Search for the cell housing the specified text and yield its (x, y) center coordinate. 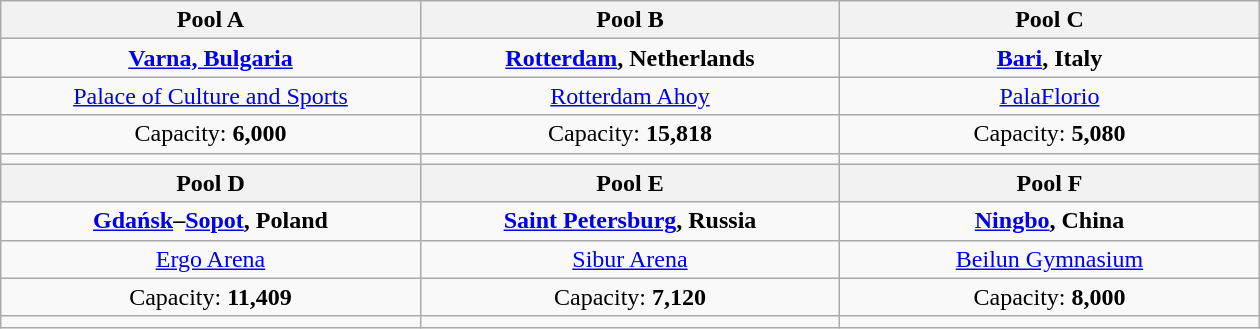
Ergo Arena (210, 259)
Pool C (1050, 20)
Pool D (210, 183)
Sibur Arena (630, 259)
Pool E (630, 183)
Capacity: 8,000 (1050, 297)
Pool B (630, 20)
PalaFlorio (1050, 96)
Bari, Italy (1050, 58)
Pool A (210, 20)
Capacity: 11,409 (210, 297)
Pool F (1050, 183)
Capacity: 6,000 (210, 134)
Palace of Culture and Sports (210, 96)
Capacity: 15,818 (630, 134)
Gdańsk–Sopot, Poland (210, 221)
Rotterdam Ahoy (630, 96)
Ningbo, China (1050, 221)
Rotterdam, Netherlands (630, 58)
Varna, Bulgaria (210, 58)
Beilun Gymnasium (1050, 259)
Capacity: 5,080 (1050, 134)
Capacity: 7,120 (630, 297)
Saint Petersburg, Russia (630, 221)
